Pinpoint the cell where the given text exists, returning its [X, Y] midpoint coordinate. 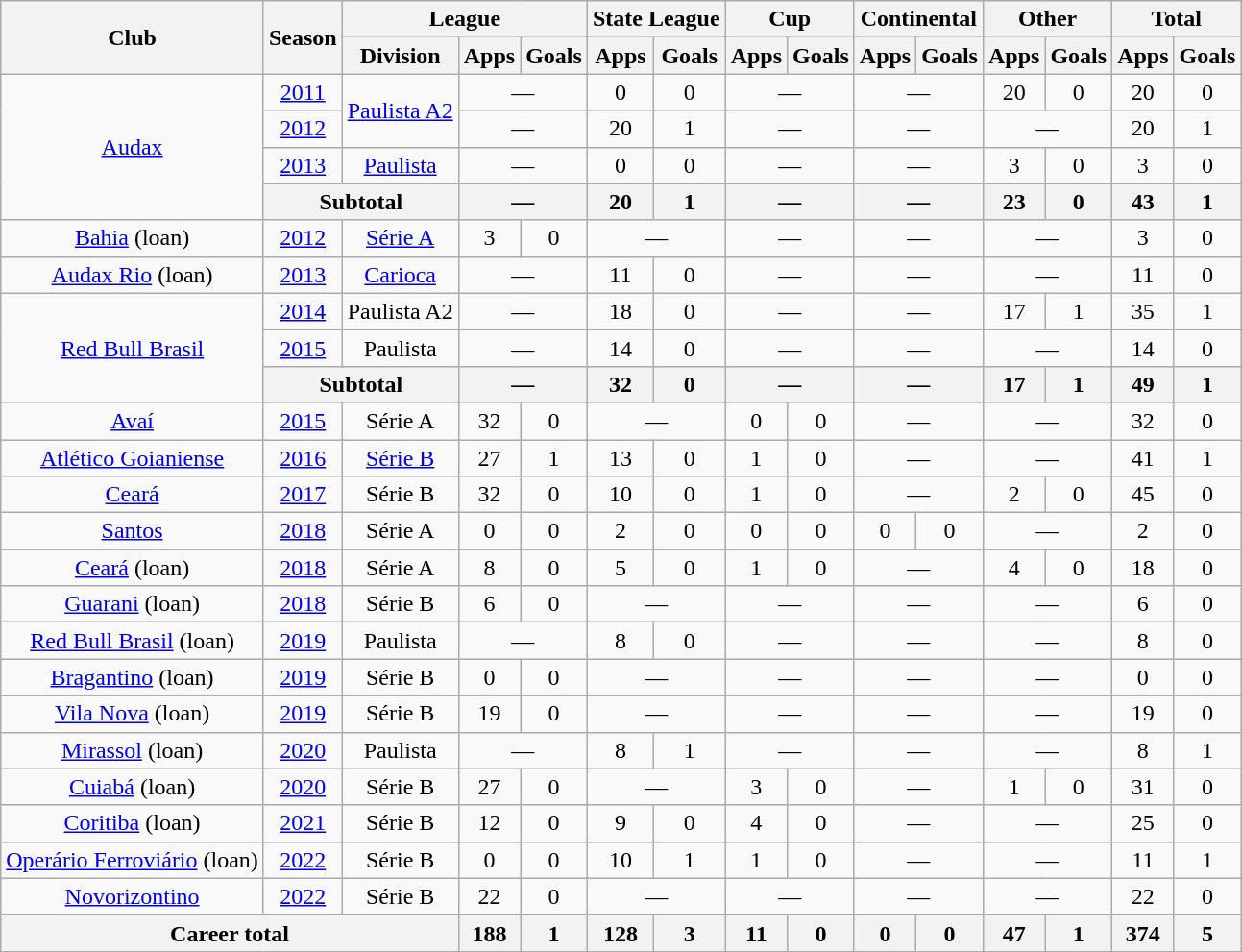
25 [1143, 823]
188 [489, 933]
45 [1143, 495]
31 [1143, 787]
League [465, 19]
9 [621, 823]
374 [1143, 933]
Cuiabá (loan) [133, 787]
12 [489, 823]
35 [1143, 311]
2011 [303, 92]
13 [621, 458]
Santos [133, 531]
Carioca [400, 275]
41 [1143, 458]
Division [400, 56]
Red Bull Brasil [133, 348]
Season [303, 37]
49 [1143, 384]
State League [656, 19]
Continental [918, 19]
47 [1013, 933]
Bahia (loan) [133, 238]
23 [1013, 202]
Vila Nova (loan) [133, 714]
Ceará (loan) [133, 568]
Club [133, 37]
2014 [303, 311]
2016 [303, 458]
Other [1047, 19]
128 [621, 933]
Audax Rio (loan) [133, 275]
Atlético Goianiense [133, 458]
Bragantino (loan) [133, 677]
Coritiba (loan) [133, 823]
Novorizontino [133, 896]
Avaí [133, 421]
Total [1177, 19]
Mirassol (loan) [133, 750]
Ceará [133, 495]
Guarani (loan) [133, 604]
Audax [133, 147]
2017 [303, 495]
Career total [230, 933]
2021 [303, 823]
43 [1143, 202]
Operário Ferroviário (loan) [133, 860]
Red Bull Brasil (loan) [133, 641]
Cup [790, 19]
